Scan for the cell matching the given text and deliver its (x, y) coordinate at center. 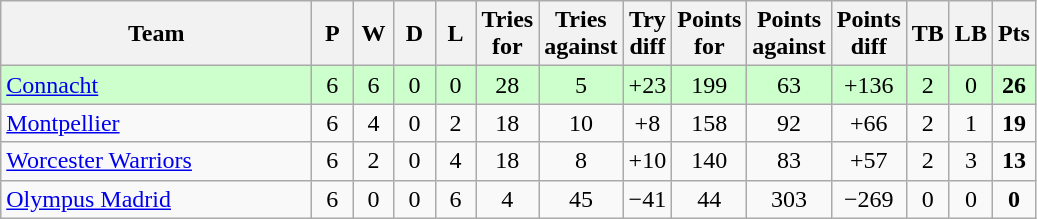
26 (1014, 85)
L (456, 34)
P (332, 34)
+8 (648, 123)
Olympus Madrid (156, 199)
19 (1014, 123)
Tries for (508, 34)
3 (970, 161)
Team (156, 34)
Connacht (156, 85)
+10 (648, 161)
13 (1014, 161)
D (414, 34)
Points against (789, 34)
−41 (648, 199)
303 (789, 199)
199 (710, 85)
Tries against (581, 34)
Pts (1014, 34)
63 (789, 85)
+57 (868, 161)
1 (970, 123)
45 (581, 199)
Montpellier (156, 123)
Points diff (868, 34)
+66 (868, 123)
44 (710, 199)
8 (581, 161)
28 (508, 85)
140 (710, 161)
Worcester Warriors (156, 161)
158 (710, 123)
83 (789, 161)
+136 (868, 85)
W (374, 34)
−269 (868, 199)
10 (581, 123)
Try diff (648, 34)
+23 (648, 85)
Points for (710, 34)
TB (928, 34)
92 (789, 123)
LB (970, 34)
5 (581, 85)
